Determine the (x, y) coordinate at the center of the cell enclosing the given text.  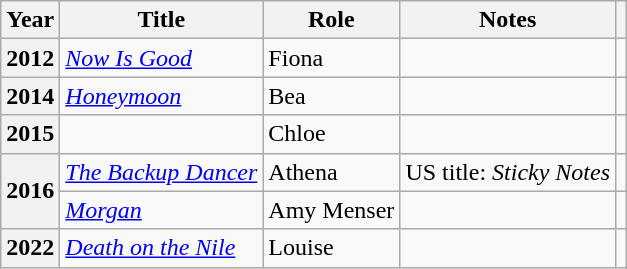
Athena (332, 172)
Chloe (332, 134)
Louise (332, 248)
Death on the Nile (162, 248)
US title: Sticky Notes (508, 172)
Year (30, 20)
Amy Menser (332, 210)
Fiona (332, 58)
2015 (30, 134)
2012 (30, 58)
Notes (508, 20)
Role (332, 20)
2016 (30, 191)
Morgan (162, 210)
Bea (332, 96)
Title (162, 20)
Now Is Good (162, 58)
2022 (30, 248)
The Backup Dancer (162, 172)
Honeymoon (162, 96)
2014 (30, 96)
